Scan for the cell matching the given text and deliver its [x, y] coordinate at center. 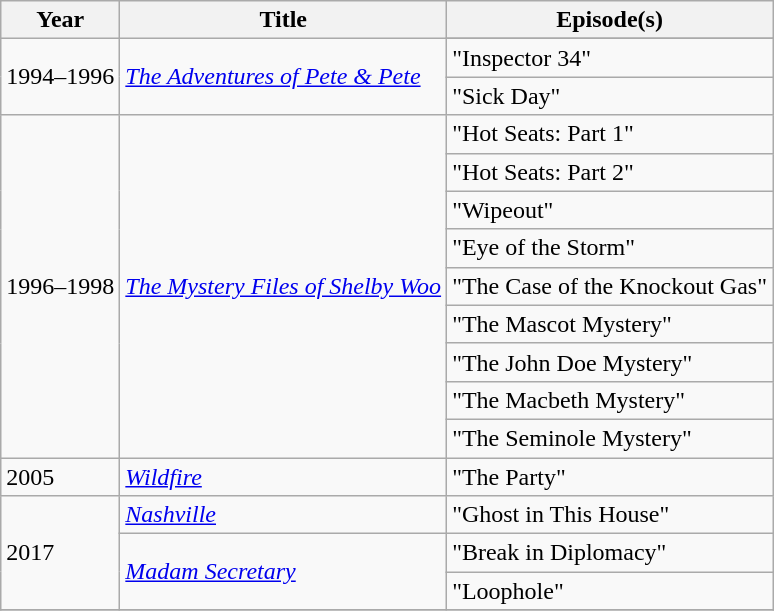
"Wipeout" [610, 210]
"Inspector 34" [610, 58]
"Hot Seats: Part 1" [610, 134]
"Sick Day" [610, 96]
The Adventures of Pete & Pete [284, 77]
"The Macbeth Mystery" [610, 400]
"The Party" [610, 477]
Episode(s) [610, 20]
Nashville [284, 515]
1994–1996 [60, 77]
"Eye of the Storm" [610, 248]
Year [60, 20]
Madam Secretary [284, 572]
"The John Doe Mystery" [610, 362]
"The Seminole Mystery" [610, 438]
"Ghost in This House" [610, 515]
The Mystery Files of Shelby Woo [284, 286]
Wildfire [284, 477]
2017 [60, 553]
"The Mascot Mystery" [610, 324]
"Loophole" [610, 591]
Title [284, 20]
"Hot Seats: Part 2" [610, 172]
"The Case of the Knockout Gas" [610, 286]
1996–1998 [60, 286]
"Break in Diplomacy" [610, 553]
2005 [60, 477]
